From the cell containing the given text, extract its center point as [X, Y] coordinate. 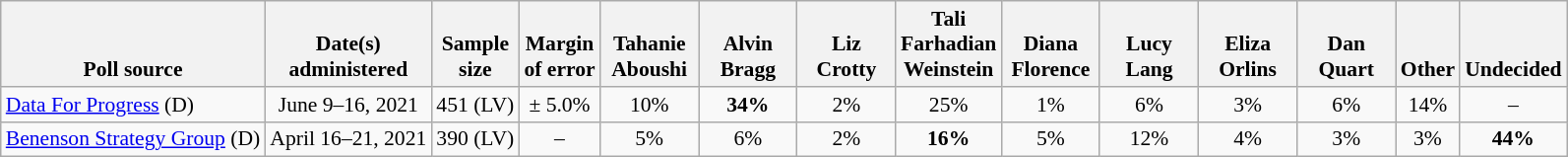
Dan Quart [1347, 43]
April 16–21, 2021 [348, 139]
± 5.0% [559, 105]
Samplesize [474, 43]
Data For Progress (D) [134, 105]
390 (LV) [474, 139]
Marginof error [559, 43]
Benenson Strategy Group (D) [134, 139]
12% [1149, 139]
Other [1427, 43]
Eliza Orlins [1248, 43]
Lucy Lang [1149, 43]
Alvin Bragg [748, 43]
4% [1248, 139]
Tahanie Aboushi [650, 43]
Date(s)administered [348, 43]
16% [949, 139]
Poll source [134, 43]
Liz Crotty [847, 43]
451 (LV) [474, 105]
10% [650, 105]
25% [949, 105]
1% [1050, 105]
34% [748, 105]
June 9–16, 2021 [348, 105]
44% [1513, 139]
Undecided [1513, 43]
14% [1427, 105]
Tali Farhadian Weinstein [949, 43]
Diana Florence [1050, 43]
